Return the [x, y] coordinate for the center point of the cell that contains the specified text.  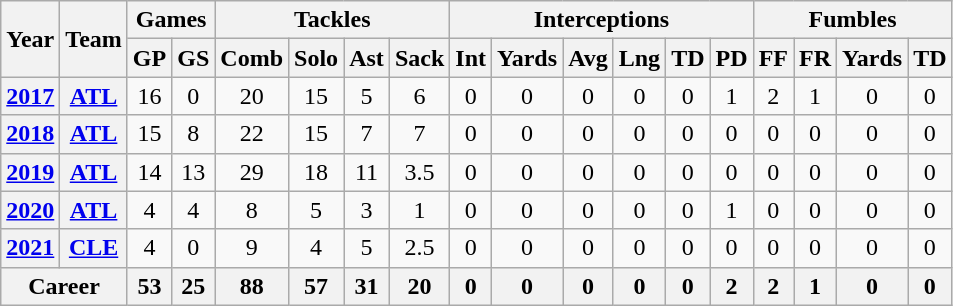
3 [367, 210]
14 [149, 172]
FR [816, 58]
Games [170, 20]
Year [30, 39]
GP [149, 58]
2018 [30, 134]
11 [367, 172]
Solo [316, 58]
Interceptions [602, 20]
Fumbles [852, 20]
Int [471, 58]
Avg [588, 58]
CLE [94, 248]
Tackles [332, 20]
25 [194, 286]
9 [252, 248]
2.5 [419, 248]
2020 [30, 210]
53 [149, 286]
FF [773, 58]
Comb [252, 58]
GS [194, 58]
Ast [367, 58]
2019 [30, 172]
22 [252, 134]
Sack [419, 58]
13 [194, 172]
31 [367, 286]
6 [419, 96]
29 [252, 172]
2017 [30, 96]
2021 [30, 248]
57 [316, 286]
3.5 [419, 172]
16 [149, 96]
Career [64, 286]
88 [252, 286]
18 [316, 172]
Team [94, 39]
PD [732, 58]
Lng [639, 58]
